Extract the [X, Y] coordinate from the center of the cell holding the provided text.  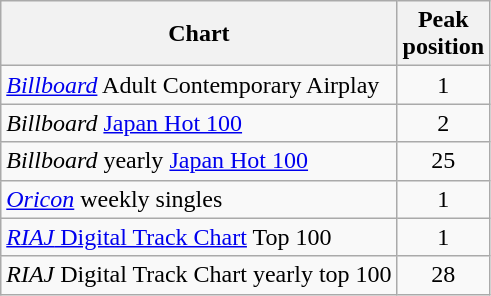
Oricon weekly singles [199, 199]
RIAJ Digital Track Chart yearly top 100 [199, 275]
RIAJ Digital Track Chart Top 100 [199, 237]
Chart [199, 34]
25 [443, 161]
Billboard yearly Japan Hot 100 [199, 161]
Peakposition [443, 34]
28 [443, 275]
2 [443, 123]
Billboard Adult Contemporary Airplay [199, 85]
Billboard Japan Hot 100 [199, 123]
